Determine the (X, Y) coordinate at the center of the cell enclosing the given text.  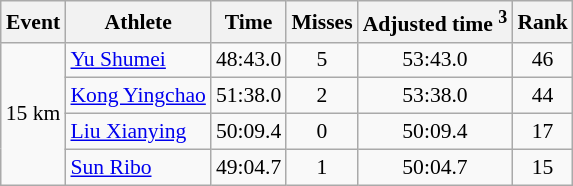
49:04.7 (248, 167)
53:43.0 (436, 60)
Adjusted time 3 (436, 22)
Kong Yingchao (138, 96)
5 (322, 60)
1 (322, 167)
15 (542, 167)
50:04.7 (436, 167)
53:38.0 (436, 96)
Time (248, 22)
15 km (34, 113)
Rank (542, 22)
Misses (322, 22)
44 (542, 96)
48:43.0 (248, 60)
Athlete (138, 22)
Sun Ribo (138, 167)
Yu Shumei (138, 60)
Liu Xianying (138, 132)
46 (542, 60)
51:38.0 (248, 96)
17 (542, 132)
0 (322, 132)
2 (322, 96)
Event (34, 22)
